Search for the cell housing the specified text and yield its [x, y] center coordinate. 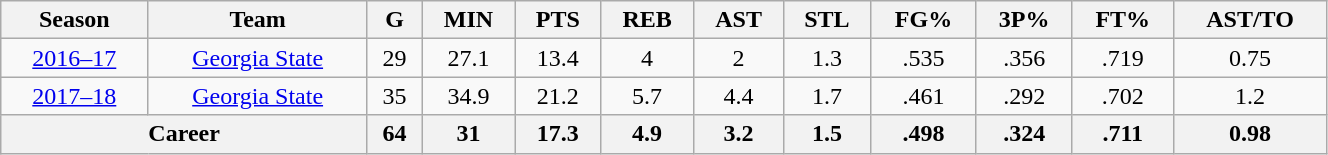
Team [258, 20]
FG% [924, 20]
.702 [1123, 96]
PTS [558, 20]
Season [74, 20]
AST [738, 20]
.711 [1123, 134]
.356 [1024, 58]
13.4 [558, 58]
31 [468, 134]
5.7 [646, 96]
4 [646, 58]
4.4 [738, 96]
1.3 [826, 58]
.498 [924, 134]
3P% [1024, 20]
.292 [1024, 96]
27.1 [468, 58]
1.7 [826, 96]
1.2 [1250, 96]
1.5 [826, 134]
34.9 [468, 96]
29 [394, 58]
FT% [1123, 20]
0.75 [1250, 58]
MIN [468, 20]
.324 [1024, 134]
.719 [1123, 58]
35 [394, 96]
0.98 [1250, 134]
G [394, 20]
2016–17 [74, 58]
17.3 [558, 134]
.461 [924, 96]
REB [646, 20]
3.2 [738, 134]
Career [184, 134]
2017–18 [74, 96]
AST/TO [1250, 20]
21.2 [558, 96]
2 [738, 58]
64 [394, 134]
.535 [924, 58]
STL [826, 20]
4.9 [646, 134]
